Provide the (X, Y) coordinate of the cell's center where the given text is located.  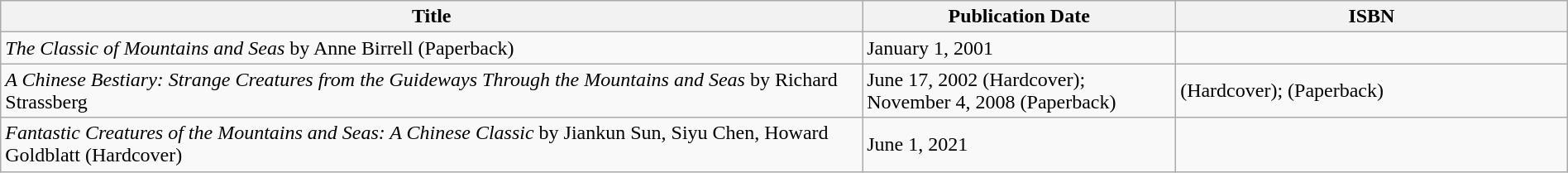
Title (432, 17)
Publication Date (1019, 17)
A Chinese Bestiary: Strange Creatures from the Guideways Through the Mountains and Seas by Richard Strassberg (432, 91)
ISBN (1372, 17)
January 1, 2001 (1019, 48)
Fantastic Creatures of the Mountains and Seas: A Chinese Classic by Jiankun Sun, Siyu Chen, Howard Goldblatt (Hardcover) (432, 144)
June 17, 2002 (Hardcover); November 4, 2008 (Paperback) (1019, 91)
June 1, 2021 (1019, 144)
(Hardcover); (Paperback) (1372, 91)
The Classic of Mountains and Seas by Anne Birrell (Paperback) (432, 48)
